Capture the cell that displays the provided text and extract its (x, y) central coordinate. 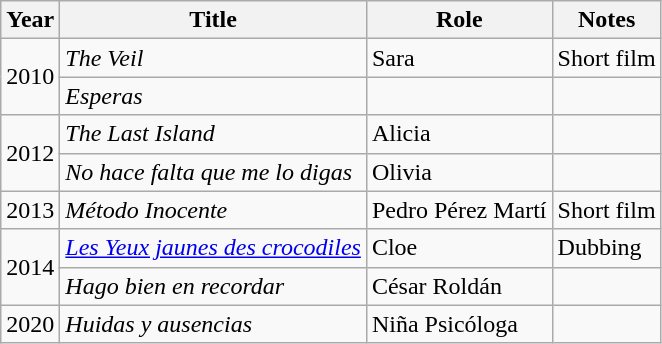
No hace falta que me lo digas (214, 172)
Esperas (214, 96)
Huidas y ausencias (214, 324)
2013 (30, 210)
Niña Psicóloga (459, 324)
Método Inocente (214, 210)
Alicia (459, 134)
2020 (30, 324)
Dubbing (606, 248)
Les Yeux jaunes des crocodiles (214, 248)
2014 (30, 267)
Title (214, 20)
Sara (459, 58)
Cloe (459, 248)
Hago bien en recordar (214, 286)
Role (459, 20)
Pedro Pérez Martí (459, 210)
César Roldán (459, 286)
Year (30, 20)
2010 (30, 77)
Olivia (459, 172)
Notes (606, 20)
2012 (30, 153)
The Veil (214, 58)
The Last Island (214, 134)
